Find where the given text appears and provide that cell's center as [x, y] coordinate. 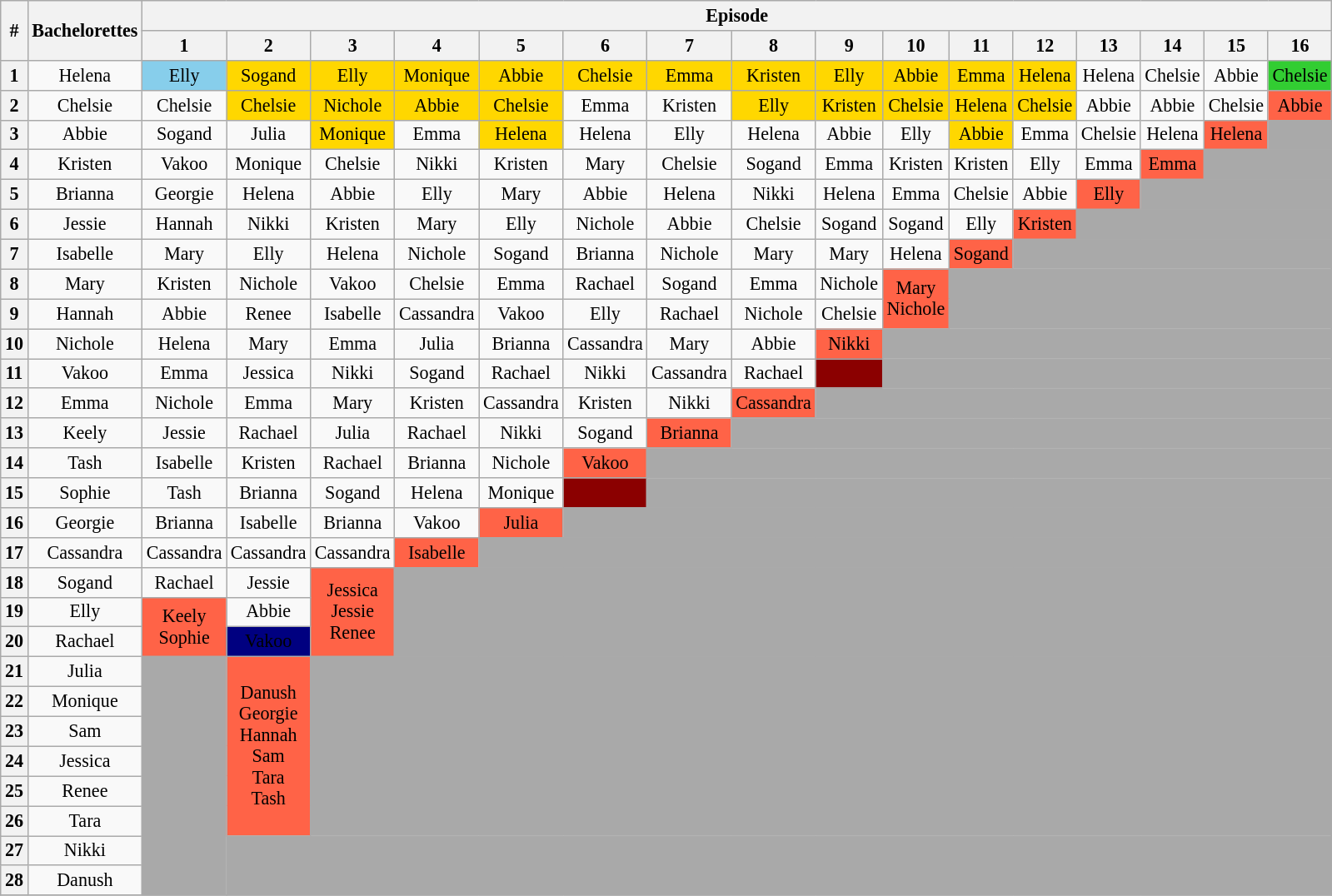
DanushGeorgieHannahSamTaraTash [268, 746]
Bachelorettes [85, 30]
25 [14, 791]
Tara [85, 820]
KeelySophie [185, 627]
MaryNichole [915, 299]
17 [14, 552]
Episode [737, 15]
Danush [85, 880]
18 [14, 582]
Keely [85, 433]
27 [14, 850]
24 [14, 761]
19 [14, 612]
20 [14, 642]
Sophie [85, 492]
28 [14, 880]
22 [14, 701]
JessicaJessieRenee [353, 611]
Sam [85, 731]
# [14, 30]
21 [14, 671]
23 [14, 731]
26 [14, 820]
